Return (x, y) of the center of cell containing provided text 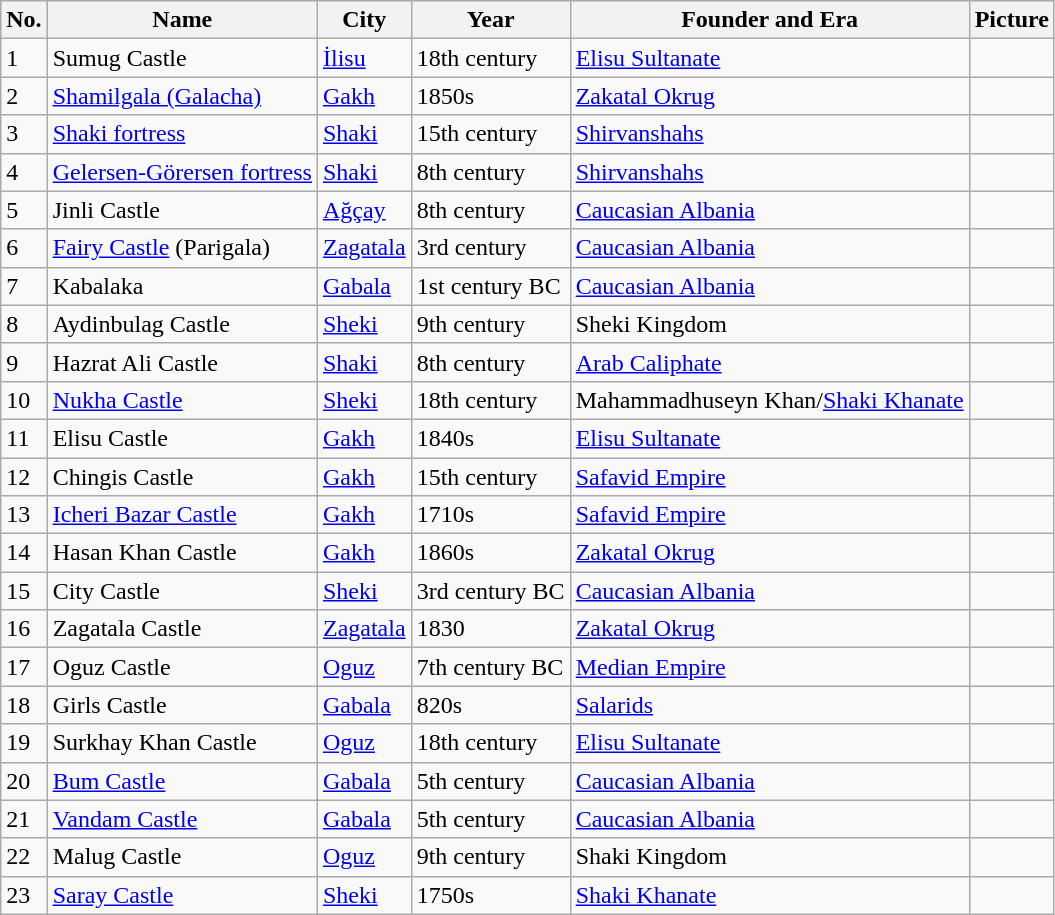
9 (24, 362)
Jinli Castle (182, 210)
No. (24, 20)
1st century BC (490, 286)
21 (24, 819)
23 (24, 895)
13 (24, 515)
Vandam Castle (182, 819)
4 (24, 172)
11 (24, 438)
19 (24, 743)
1840s (490, 438)
Nukha Castle (182, 400)
Median Empire (770, 667)
City (364, 20)
Oguz Castle (182, 667)
Shaki Khanate (770, 895)
Icheri Bazar Castle (182, 515)
Kabalaka (182, 286)
17 (24, 667)
Mahammadhuseyn Khan/Shaki Khanate (770, 400)
6 (24, 248)
Elisu Castle (182, 438)
2 (24, 96)
3rd century (490, 248)
Hazrat Ali Castle (182, 362)
Bum Castle (182, 781)
14 (24, 553)
8 (24, 324)
3rd century BC (490, 591)
1 (24, 58)
10 (24, 400)
Surkhay Khan Castle (182, 743)
Hasan Khan Castle (182, 553)
18 (24, 705)
Saray Castle (182, 895)
1850s (490, 96)
Sumug Castle (182, 58)
Name (182, 20)
3 (24, 134)
Shaki fortress (182, 134)
Shamilgala (Galacha) (182, 96)
15 (24, 591)
5 (24, 210)
820s (490, 705)
İlisu (364, 58)
Year (490, 20)
Zagatala Castle (182, 629)
12 (24, 477)
Founder and Era (770, 20)
1750s (490, 895)
Malug Castle (182, 857)
1830 (490, 629)
Sheki Kingdom (770, 324)
Gelersen-Görersen fortress (182, 172)
Arab Caliphate (770, 362)
Chingis Castle (182, 477)
Ağçay (364, 210)
20 (24, 781)
Salarids (770, 705)
City Castle (182, 591)
Aydinbulag Castle (182, 324)
Fairy Castle (Parigala) (182, 248)
Picture (1012, 20)
7th century BC (490, 667)
1860s (490, 553)
7 (24, 286)
1710s (490, 515)
16 (24, 629)
22 (24, 857)
Shaki Kingdom (770, 857)
Girls Castle (182, 705)
